Return [X, Y] of the center of cell containing provided text 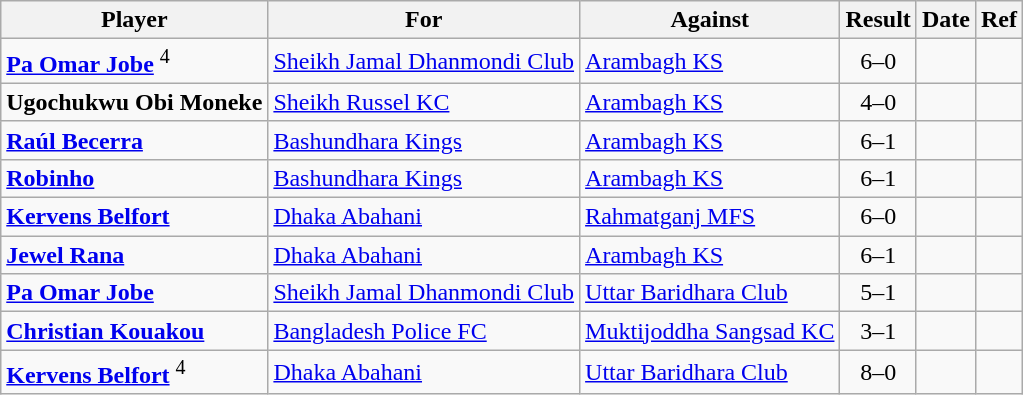
Ref [998, 20]
Robinho [134, 178]
Result [878, 20]
Player [134, 20]
Pa Omar Jobe 4 [134, 62]
3–1 [878, 331]
Against [710, 20]
Pa Omar Jobe [134, 293]
5–1 [878, 293]
8–0 [878, 372]
Muktijoddha Sangsad KC [710, 331]
Jewel Rana [134, 255]
Bangladesh Police FC [424, 331]
Kervens Belfort 4 [134, 372]
4–0 [878, 102]
Raúl Becerra [134, 140]
Ugochukwu Obi Moneke [134, 102]
Kervens Belfort [134, 217]
Rahmatganj MFS [710, 217]
Christian Kouakou [134, 331]
Sheikh Russel KC [424, 102]
Date [946, 20]
For [424, 20]
